Return the (X, Y) coordinate for the center point of the cell that contains the specified text.  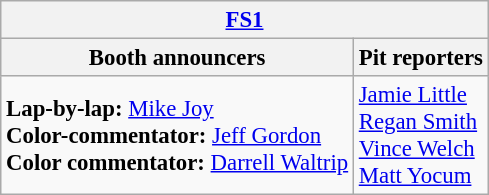
Jamie LittleRegan SmithVince WelchMatt Yocum (420, 136)
Lap-by-lap: Mike JoyColor-commentator: Jeff GordonColor commentator: Darrell Waltrip (178, 136)
FS1 (245, 20)
Pit reporters (420, 58)
Booth announcers (178, 58)
